Search for the cell housing the specified text and yield its (X, Y) center coordinate. 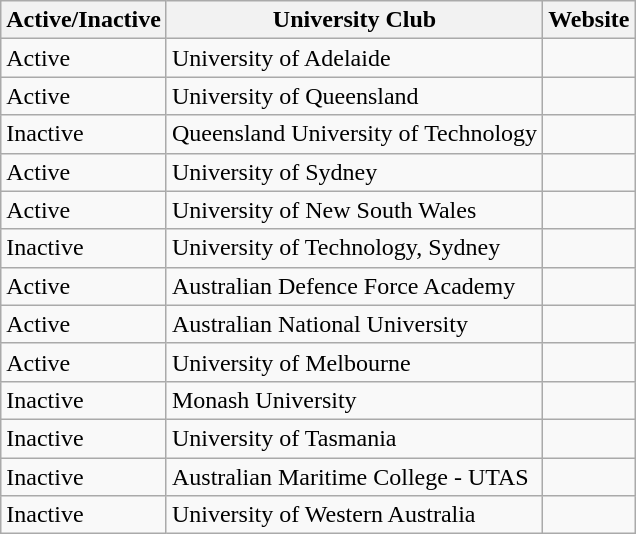
Australian National University (354, 324)
University of New South Wales (354, 210)
University of Queensland (354, 96)
University of Adelaide (354, 58)
Australian Defence Force Academy (354, 286)
Australian Maritime College - UTAS (354, 477)
University of Sydney (354, 172)
University of Western Australia (354, 515)
University of Melbourne (354, 362)
University Club (354, 20)
University of Tasmania (354, 438)
University of Technology, Sydney (354, 248)
Queensland University of Technology (354, 134)
Website (589, 20)
Active/Inactive (84, 20)
Monash University (354, 400)
